Scan for the cell matching the given text and deliver its [X, Y] coordinate at center. 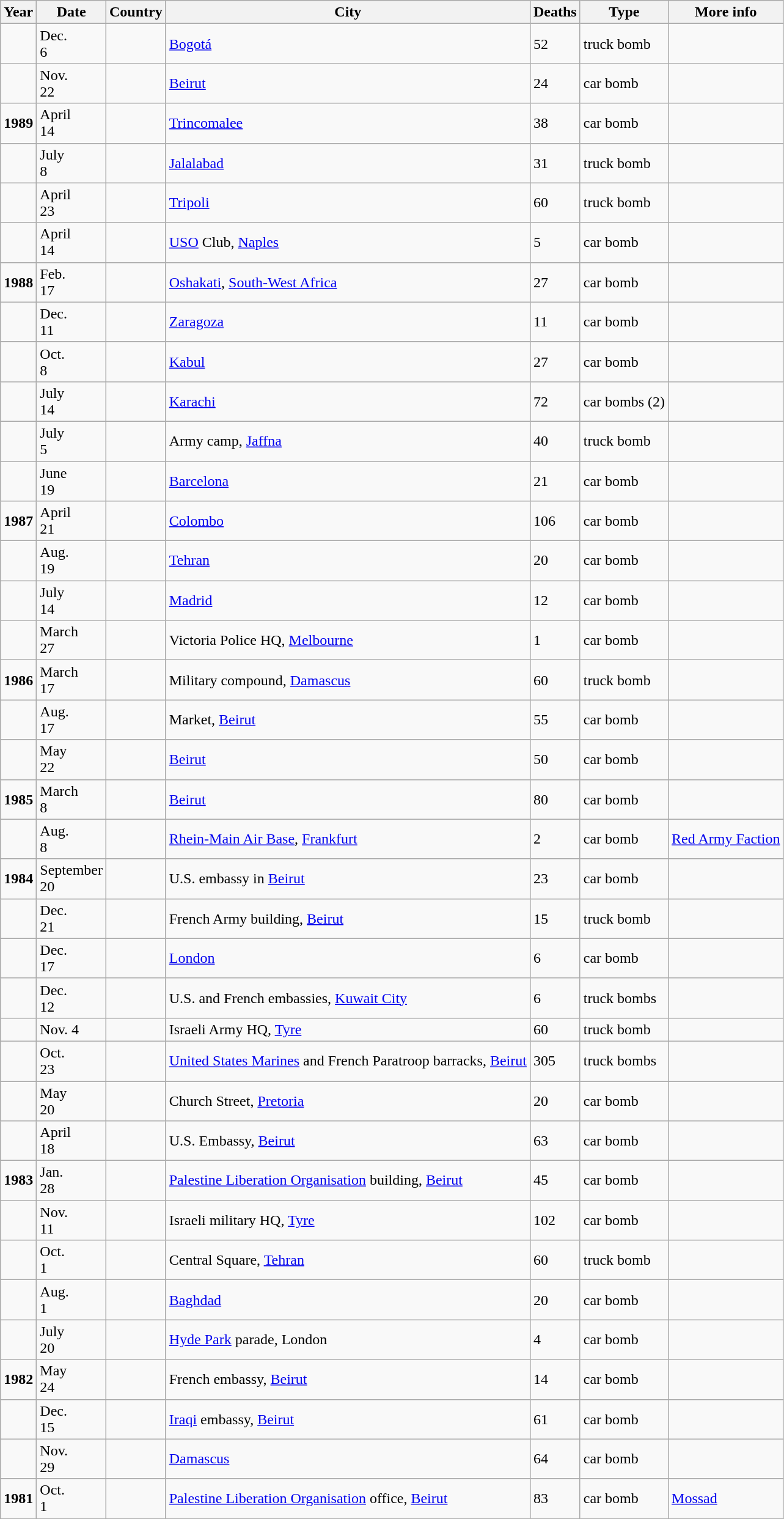
Aug.17 [71, 720]
38 [555, 123]
21 [555, 480]
United States Marines and French Paratroop barracks, Beirut [348, 1061]
Trincomalee [348, 123]
Bogotá [348, 44]
car bombs (2) [624, 401]
March27 [71, 641]
4 [555, 1340]
11 [555, 322]
More info [726, 12]
50 [555, 759]
1989 [18, 123]
Palestine Liberation Organisation office, Beirut [348, 1499]
52 [555, 44]
Nov. 22 [71, 83]
Mossad [726, 1499]
Type [624, 12]
Tripoli [348, 203]
Karachi [348, 401]
Victoria Police HQ, Melbourne [348, 641]
March8 [71, 800]
Dec. 11 [71, 322]
Nov. 11 [71, 1220]
U.S. Embassy, Beirut [348, 1141]
5 [555, 242]
31 [555, 163]
Aug.8 [71, 839]
May 22 [71, 759]
63 [555, 1141]
Oct. 23 [71, 1061]
14 [555, 1379]
Aug. 19 [71, 561]
1983 [18, 1181]
61 [555, 1419]
Damascus [348, 1458]
Nov. 4 [71, 1029]
July20 [71, 1340]
80 [555, 800]
Baghdad [348, 1300]
March17 [71, 680]
1985 [18, 800]
Dec. 21 [71, 918]
12 [555, 600]
Dec.15 [71, 1419]
Rhein-Main Air Base, Frankfurt [348, 839]
Church Street, Pretoria [348, 1100]
1984 [18, 879]
1988 [18, 282]
Hyde Park parade, London [348, 1340]
Army camp, Jaffna [348, 441]
Deaths [555, 12]
Feb. 17 [71, 282]
Madrid [348, 600]
72 [555, 401]
Kabul [348, 362]
City [348, 12]
Year [18, 12]
Oshakati, South-West Africa [348, 282]
July 8 [71, 163]
24 [555, 83]
Oct. 8 [71, 362]
Military compound, Damascus [348, 680]
London [348, 958]
French Army building, Beirut [348, 918]
Palestine Liberation Organisation building, Beirut [348, 1181]
Barcelona [348, 480]
Dec.6 [71, 44]
French embassy, Beirut [348, 1379]
Dec. 17 [71, 958]
102 [555, 1220]
1 [555, 641]
Jalalabad [348, 163]
July 5 [71, 441]
106 [555, 521]
23 [555, 879]
U.S. and French embassies, Kuwait City [348, 998]
1982 [18, 1379]
Zaragoza [348, 322]
April 23 [71, 203]
Market, Beirut [348, 720]
1987 [18, 521]
1981 [18, 1499]
Aug.1 [71, 1300]
September 20 [71, 879]
April21 [71, 521]
Red Army Faction [726, 839]
15 [555, 918]
May20 [71, 1100]
Central Square, Tehran [348, 1260]
Israeli military HQ, Tyre [348, 1220]
Israeli Army HQ, Tyre [348, 1029]
Date [71, 12]
U.S. embassy in Beirut [348, 879]
Country [136, 12]
40 [555, 441]
55 [555, 720]
Dec. 12 [71, 998]
USO Club, Naples [348, 242]
May24 [71, 1379]
Iraqi embassy, Beirut [348, 1419]
Nov.29 [71, 1458]
1986 [18, 680]
June19 [71, 480]
305 [555, 1061]
64 [555, 1458]
83 [555, 1499]
Colombo [348, 521]
Tehran [348, 561]
45 [555, 1181]
April18 [71, 1141]
2 [555, 839]
Jan. 28 [71, 1181]
